Return the [X, Y] coordinate for the center point of the cell that contains the specified text.  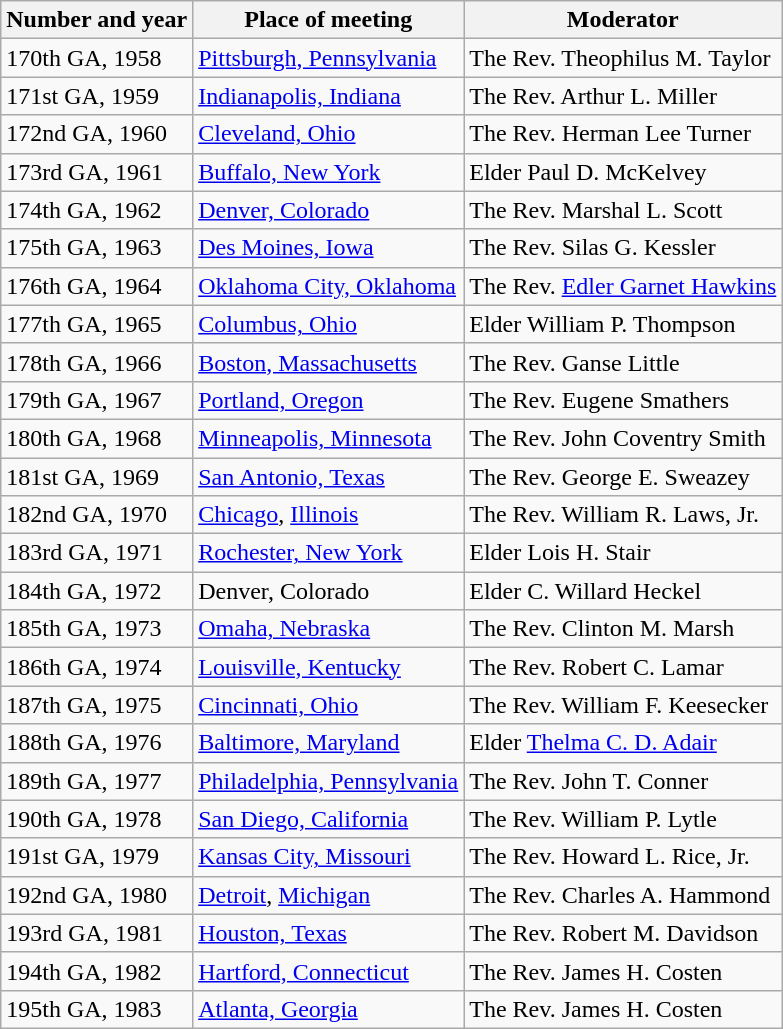
180th GA, 1968 [97, 438]
181st GA, 1969 [97, 477]
Oklahoma City, Oklahoma [328, 286]
Elder Paul D. McKelvey [623, 172]
Place of meeting [328, 20]
184th GA, 1972 [97, 591]
179th GA, 1967 [97, 400]
The Rev. Theophilus M. Taylor [623, 58]
188th GA, 1976 [97, 743]
Indianapolis, Indiana [328, 96]
The Rev. William F. Keesecker [623, 705]
172nd GA, 1960 [97, 134]
Pittsburgh, Pennsylvania [328, 58]
The Rev. John Coventry Smith [623, 438]
Omaha, Nebraska [328, 629]
186th GA, 1974 [97, 667]
Hartford, Connecticut [328, 971]
The Rev. William R. Laws, Jr. [623, 515]
182nd GA, 1970 [97, 515]
170th GA, 1958 [97, 58]
171st GA, 1959 [97, 96]
174th GA, 1962 [97, 210]
Elder Lois H. Stair [623, 553]
The Rev. Herman Lee Turner [623, 134]
195th GA, 1983 [97, 1009]
Des Moines, Iowa [328, 248]
177th GA, 1965 [97, 324]
Louisville, Kentucky [328, 667]
191st GA, 1979 [97, 857]
Atlanta, Georgia [328, 1009]
175th GA, 1963 [97, 248]
Number and year [97, 20]
The Rev. John T. Conner [623, 781]
Cleveland, Ohio [328, 134]
194th GA, 1982 [97, 971]
The Rev. Robert M. Davidson [623, 933]
189th GA, 1977 [97, 781]
The Rev. Robert C. Lamar [623, 667]
176th GA, 1964 [97, 286]
185th GA, 1973 [97, 629]
San Diego, California [328, 819]
Elder C. Willard Heckel [623, 591]
Cincinnati, Ohio [328, 705]
Detroit, Michigan [328, 895]
Chicago, Illinois [328, 515]
187th GA, 1975 [97, 705]
The Rev. Ganse Little [623, 362]
Baltimore, Maryland [328, 743]
183rd GA, 1971 [97, 553]
Buffalo, New York [328, 172]
193rd GA, 1981 [97, 933]
The Rev. Arthur L. Miller [623, 96]
Columbus, Ohio [328, 324]
178th GA, 1966 [97, 362]
The Rev. Edler Garnet Hawkins [623, 286]
The Rev. Eugene Smathers [623, 400]
The Rev. George E. Sweazey [623, 477]
The Rev. William P. Lytle [623, 819]
Moderator [623, 20]
173rd GA, 1961 [97, 172]
Minneapolis, Minnesota [328, 438]
190th GA, 1978 [97, 819]
192nd GA, 1980 [97, 895]
The Rev. Clinton M. Marsh [623, 629]
The Rev. Howard L. Rice, Jr. [623, 857]
Elder William P. Thompson [623, 324]
Houston, Texas [328, 933]
San Antonio, Texas [328, 477]
Kansas City, Missouri [328, 857]
The Rev. Charles A. Hammond [623, 895]
Elder Thelma C. D. Adair [623, 743]
The Rev. Marshal L. Scott [623, 210]
Philadelphia, Pennsylvania [328, 781]
Portland, Oregon [328, 400]
Boston, Massachusetts [328, 362]
Rochester, New York [328, 553]
The Rev. Silas G. Kessler [623, 248]
